Determine the [x, y] coordinate at the center of the cell enclosing the given text.  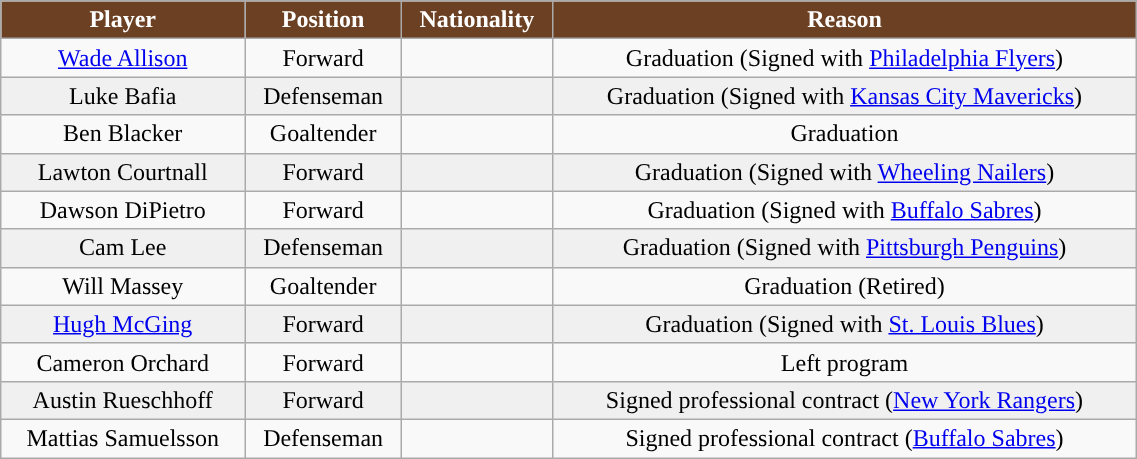
Graduation (Signed with St. Louis Blues) [844, 324]
Graduation (Signed with Pittsburgh Penguins) [844, 248]
Graduation (Retired) [844, 286]
Graduation (Signed with Philadelphia Flyers) [844, 58]
Signed professional contract (Buffalo Sabres) [844, 438]
Cameron Orchard [123, 362]
Reason [844, 20]
Will Massey [123, 286]
Left program [844, 362]
Graduation (Signed with Kansas City Mavericks) [844, 96]
Graduation (Signed with Buffalo Sabres) [844, 210]
Hugh McGing [123, 324]
Dawson DiPietro [123, 210]
Mattias Samuelsson [123, 438]
Austin Rueschhoff [123, 400]
Nationality [478, 20]
Position [324, 20]
Luke Bafia [123, 96]
Ben Blacker [123, 134]
Signed professional contract (New York Rangers) [844, 400]
Graduation (Signed with Wheeling Nailers) [844, 172]
Player [123, 20]
Cam Lee [123, 248]
Wade Allison [123, 58]
Lawton Courtnall [123, 172]
Graduation [844, 134]
